Find where the given text appears and provide that cell's center as (x, y) coordinate. 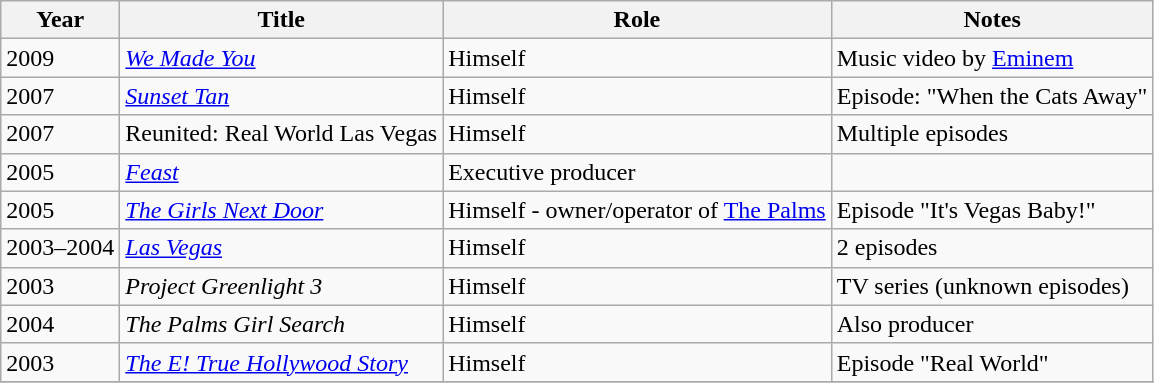
Executive producer (638, 172)
Year (60, 20)
Title (282, 20)
2003–2004 (60, 248)
Reunited: Real World Las Vegas (282, 134)
Episode "It's Vegas Baby!" (992, 210)
Episode: "When the Cats Away" (992, 96)
TV series (unknown episodes) (992, 286)
Las Vegas (282, 248)
We Made You (282, 58)
2009 (60, 58)
Multiple episodes (992, 134)
The E! True Hollywood Story (282, 362)
Sunset Tan (282, 96)
Himself - owner/operator of The Palms (638, 210)
Notes (992, 20)
Episode "Real World" (992, 362)
2004 (60, 324)
Role (638, 20)
Also producer (992, 324)
Music video by Eminem (992, 58)
2 episodes (992, 248)
The Girls Next Door (282, 210)
Feast (282, 172)
The Palms Girl Search (282, 324)
Project Greenlight 3 (282, 286)
